Return the (X, Y) coordinate for the center point of the cell that contains the specified text.  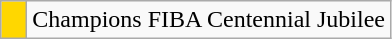
Champions FIBA Centennial Jubilee (209, 20)
